Extract the (x, y) coordinate from the center of the cell holding the provided text.  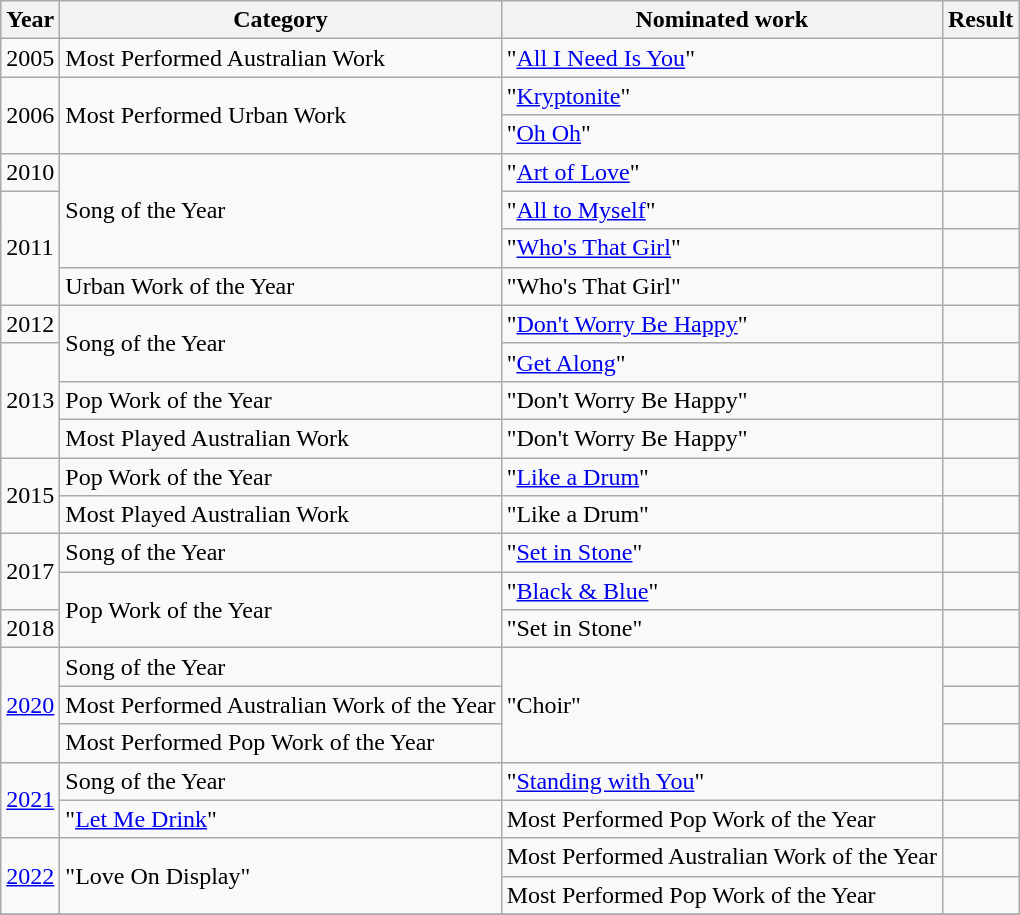
"Art of Love" (722, 172)
"Let Me Drink" (280, 819)
2012 (30, 324)
"Kryptonite" (722, 96)
2018 (30, 629)
Most Performed Urban Work (280, 115)
2021 (30, 800)
2005 (30, 58)
Most Performed Australian Work (280, 58)
"All I Need Is You" (722, 58)
Urban Work of the Year (280, 286)
2022 (30, 876)
"Love On Display" (280, 876)
"Standing with You" (722, 781)
2015 (30, 496)
2011 (30, 248)
Year (30, 20)
2010 (30, 172)
2013 (30, 400)
"All to Myself" (722, 210)
"Choir" (722, 705)
"Oh Oh" (722, 134)
Nominated work (722, 20)
2017 (30, 572)
"Get Along" (722, 362)
Category (280, 20)
2006 (30, 115)
Result (980, 20)
"Black & Blue" (722, 591)
2020 (30, 705)
